Find where the given text appears and provide that cell's center as (x, y) coordinate. 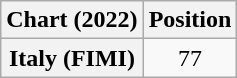
Italy (FIMI) (72, 58)
Chart (2022) (72, 20)
77 (190, 58)
Position (190, 20)
